Provide the [X, Y] coordinate of the cell's center where the given text is located.  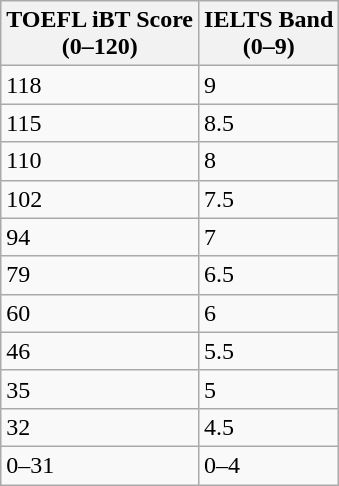
102 [100, 199]
TOEFL iBT Score(0–120) [100, 34]
94 [100, 237]
IELTS Band(0–9) [269, 34]
0–31 [100, 465]
60 [100, 313]
4.5 [269, 427]
79 [100, 275]
6.5 [269, 275]
7.5 [269, 199]
46 [100, 351]
0–4 [269, 465]
5 [269, 389]
35 [100, 389]
115 [100, 123]
110 [100, 161]
8 [269, 161]
118 [100, 85]
9 [269, 85]
8.5 [269, 123]
7 [269, 237]
6 [269, 313]
32 [100, 427]
5.5 [269, 351]
